Scan for the cell matching the given text and deliver its [X, Y] coordinate at center. 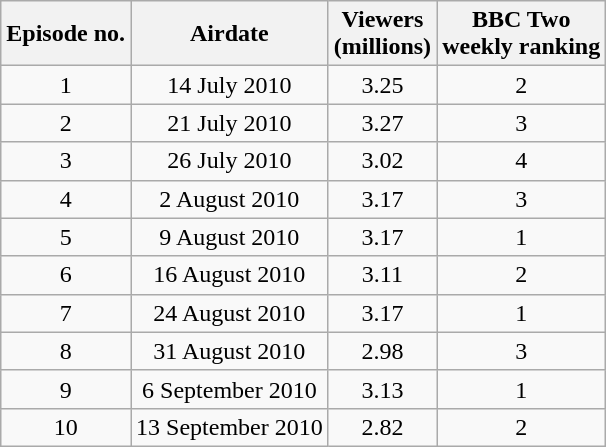
Airdate [230, 34]
21 July 2010 [230, 123]
13 September 2010 [230, 427]
9 [66, 389]
3.25 [382, 85]
7 [66, 313]
3.13 [382, 389]
3.27 [382, 123]
24 August 2010 [230, 313]
3.02 [382, 161]
BBC Twoweekly ranking [522, 34]
6 September 2010 [230, 389]
3.11 [382, 275]
2 August 2010 [230, 199]
8 [66, 351]
6 [66, 275]
9 August 2010 [230, 237]
10 [66, 427]
14 July 2010 [230, 85]
16 August 2010 [230, 275]
Viewers(millions) [382, 34]
2.82 [382, 427]
26 July 2010 [230, 161]
31 August 2010 [230, 351]
5 [66, 237]
Episode no. [66, 34]
2.98 [382, 351]
